Provide the (X, Y) coordinate of the cell's center where the given text is located.  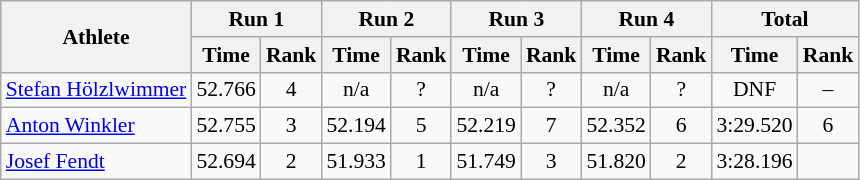
Run 1 (256, 19)
1 (422, 162)
Athlete (96, 36)
51.749 (486, 162)
Run 3 (516, 19)
DNF (754, 90)
Run 4 (646, 19)
52.755 (226, 126)
52.766 (226, 90)
51.933 (356, 162)
4 (292, 90)
52.219 (486, 126)
3:29.520 (754, 126)
Josef Fendt (96, 162)
5 (422, 126)
Stefan Hölzlwimmer (96, 90)
52.194 (356, 126)
Anton Winkler (96, 126)
52.352 (616, 126)
51.820 (616, 162)
3:28.196 (754, 162)
Run 2 (386, 19)
Total (784, 19)
7 (552, 126)
52.694 (226, 162)
– (828, 90)
